For the text-containing cell, return its midpoint in [X, Y] coordinate format. 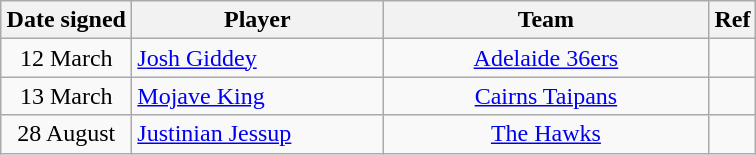
Cairns Taipans [546, 96]
Josh Giddey [258, 58]
13 March [66, 96]
Ref [732, 20]
Justinian Jessup [258, 134]
Player [258, 20]
Adelaide 36ers [546, 58]
The Hawks [546, 134]
Team [546, 20]
12 March [66, 58]
28 August [66, 134]
Date signed [66, 20]
Mojave King [258, 96]
